Find where the given text appears and provide that cell's center as [x, y] coordinate. 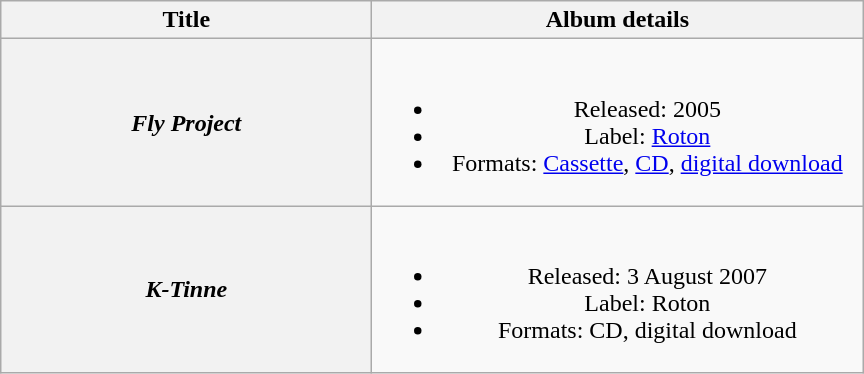
Released: 3 August 2007Label: RotonFormats: CD, digital download [618, 290]
Title [186, 20]
Album details [618, 20]
K-Tinne [186, 290]
Released: 2005Label: RotonFormats: Cassette, CD, digital download [618, 122]
Fly Project [186, 122]
